Output the (X, Y) coordinate of the center of the cell containing the given text.  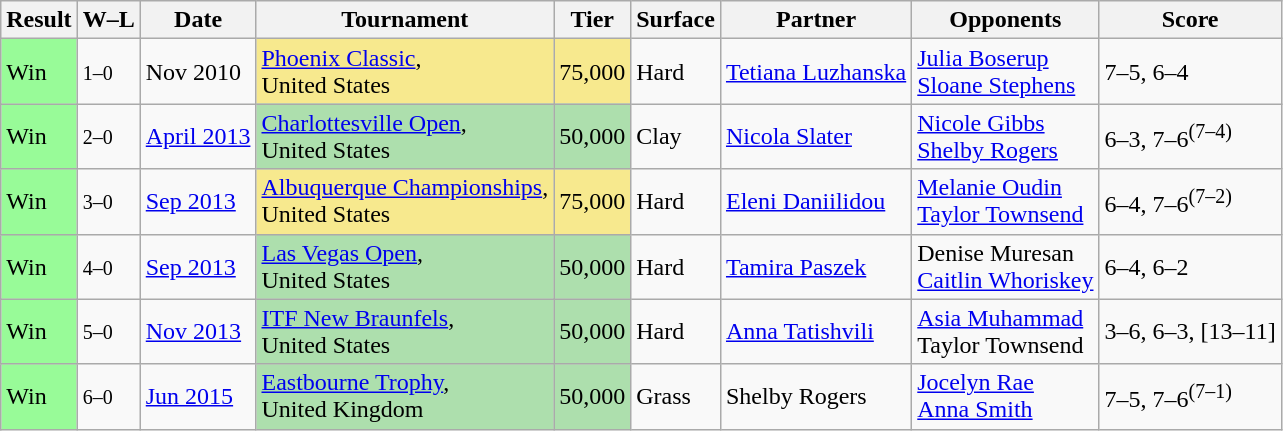
Opponents (1006, 20)
Tier (592, 20)
Eastbourne Trophy,United Kingdom (405, 396)
Date (198, 20)
Clay (676, 136)
Tournament (405, 20)
Charlottesville Open,United States (405, 136)
Result (39, 20)
4–0 (108, 266)
Melanie Oudin Taylor Townsend (1006, 202)
Nov 2010 (198, 72)
Albuquerque Championships,United States (405, 202)
7–5, 6–4 (1190, 72)
W–L (108, 20)
Nov 2013 (198, 332)
Surface (676, 20)
3–6, 6–3, [13–11] (1190, 332)
Anna Tatishvili (816, 332)
Grass (676, 396)
2–0 (108, 136)
Shelby Rogers (816, 396)
Jun 2015 (198, 396)
6–3, 7–6(7–4) (1190, 136)
6–0 (108, 396)
Tetiana Luzhanska (816, 72)
6–4, 6–2 (1190, 266)
Tamira Paszek (816, 266)
Jocelyn Rae Anna Smith (1006, 396)
3–0 (108, 202)
ITF New Braunfels,United States (405, 332)
1–0 (108, 72)
6–4, 7–6(7–2) (1190, 202)
Score (1190, 20)
April 2013 (198, 136)
Nicole Gibbs Shelby Rogers (1006, 136)
Julia Boserup Sloane Stephens (1006, 72)
7–5, 7–6(7–1) (1190, 396)
Nicola Slater (816, 136)
Partner (816, 20)
Phoenix Classic, United States (405, 72)
Eleni Daniilidou (816, 202)
Asia Muhammad Taylor Townsend (1006, 332)
Denise Muresan Caitlin Whoriskey (1006, 266)
5–0 (108, 332)
Las Vegas Open,United States (405, 266)
